From the cell containing the given text, extract its center point as [x, y] coordinate. 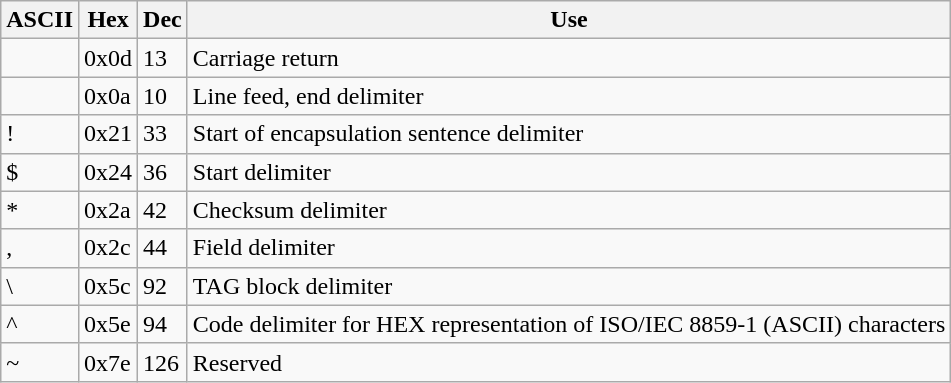
10 [163, 96]
44 [163, 248]
0x5c [108, 286]
0x21 [108, 134]
\ [40, 286]
13 [163, 58]
36 [163, 172]
Start of encapsulation sentence delimiter [569, 134]
! [40, 134]
0x24 [108, 172]
$ [40, 172]
42 [163, 210]
^ [40, 324]
* [40, 210]
Field delimiter [569, 248]
92 [163, 286]
0x2a [108, 210]
Dec [163, 20]
Reserved [569, 362]
33 [163, 134]
ASCII [40, 20]
TAG block delimiter [569, 286]
Code delimiter for HEX representation of ISO/IEC 8859-1 (ASCII) characters [569, 324]
Start delimiter [569, 172]
Hex [108, 20]
0x7e [108, 362]
Use [569, 20]
0x0d [108, 58]
126 [163, 362]
0x0a [108, 96]
~ [40, 362]
, [40, 248]
Checksum delimiter [569, 210]
94 [163, 324]
0x5e [108, 324]
Line feed, end delimiter [569, 96]
0x2c [108, 248]
Carriage return [569, 58]
